For the text-containing cell, return its midpoint in [X, Y] coordinate format. 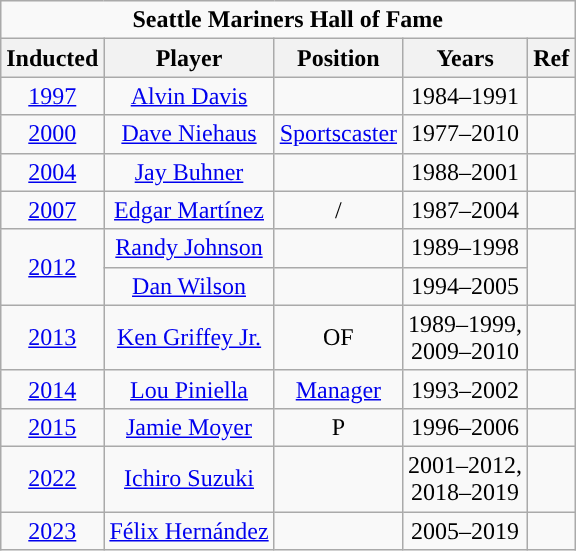
2014 [52, 389]
Manager [338, 389]
2012 [52, 267]
1984–1991 [466, 96]
1987–2004 [466, 210]
1977–2010 [466, 134]
Years [466, 58]
Lou Piniella [189, 389]
2004 [52, 172]
Ken Griffey Jr. [189, 338]
Seattle Mariners Hall of Fame [288, 20]
Dan Wilson [189, 286]
Ichiro Suzuki [189, 478]
1997 [52, 96]
2015 [52, 427]
2000 [52, 134]
1993–2002 [466, 389]
2007 [52, 210]
Alvin Davis [189, 96]
1989–1998 [466, 248]
OF [338, 338]
P [338, 427]
Félix Hernández [189, 531]
2005–2019 [466, 531]
Jamie Moyer [189, 427]
Jay Buhner [189, 172]
2001–2012,2018–2019 [466, 478]
Randy Johnson [189, 248]
2023 [52, 531]
1996–2006 [466, 427]
1988–2001 [466, 172]
/ [338, 210]
2013 [52, 338]
2022 [52, 478]
1994–2005 [466, 286]
Player [189, 58]
Sportscaster [338, 134]
1989–1999,2009–2010 [466, 338]
Ref [552, 58]
Inducted [52, 58]
Dave Niehaus [189, 134]
Position [338, 58]
Edgar Martínez [189, 210]
